For the text-containing cell, return its midpoint in (X, Y) coordinate format. 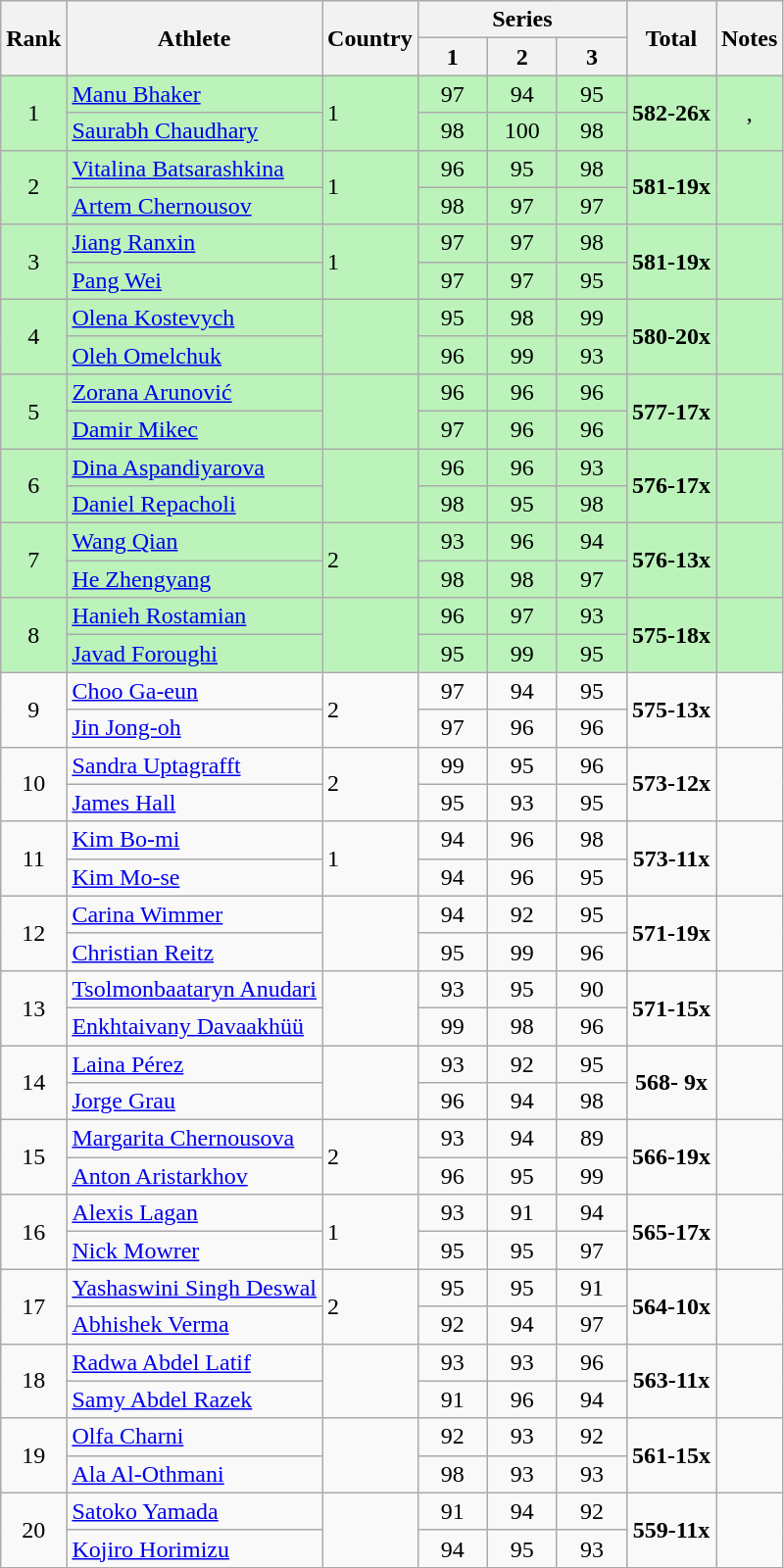
James Hall (194, 803)
6 (33, 486)
Total (670, 38)
Vitalina Batsarashkina (194, 169)
Nick Mowrer (194, 1250)
15 (33, 1157)
Artem Chernousov (194, 206)
89 (592, 1139)
559-11x (670, 1530)
12 (33, 933)
575-18x (670, 635)
Series (521, 20)
565-17x (670, 1232)
Yashaswini Singh Deswal (194, 1288)
Satoko Yamada (194, 1511)
Choo Ga-eun (194, 691)
13 (33, 1007)
16 (33, 1232)
566-19x (670, 1157)
Country (370, 38)
Notes (749, 38)
18 (33, 1381)
11 (33, 858)
580-20x (670, 336)
573-12x (670, 784)
90 (592, 989)
564-10x (670, 1306)
Kim Bo-mi (194, 840)
Manu Bhaker (194, 94)
Carina Wimmer (194, 914)
10 (33, 784)
17 (33, 1306)
577-17x (670, 411)
Pang Wei (194, 280)
Abhishek Verma (194, 1325)
Anton Aristarkhov (194, 1176)
Kim Mo-se (194, 877)
100 (521, 131)
He Zhengyang (194, 579)
575-13x (670, 710)
Jiang Ranxin (194, 243)
Olfa Charni (194, 1437)
Daniel Repacholi (194, 505)
Jin Jong-oh (194, 728)
571-19x (670, 933)
576-13x (670, 561)
Olena Kostevych (194, 318)
Athlete (194, 38)
568- 9x (670, 1082)
Zorana Arunović (194, 392)
19 (33, 1455)
, (749, 113)
Enkhtaivany Davaakhüü (194, 1026)
Ala Al-Othmani (194, 1474)
561-15x (670, 1455)
9 (33, 710)
14 (33, 1082)
Alexis Lagan (194, 1213)
Margarita Chernousova (194, 1139)
Damir Mikec (194, 429)
Radwa Abdel Latif (194, 1362)
20 (33, 1530)
Jorge Grau (194, 1102)
Saurabh Chaudhary (194, 131)
7 (33, 561)
Dina Aspandiyarova (194, 467)
Laina Pérez (194, 1063)
Samy Abdel Razek (194, 1399)
Oleh Omelchuk (194, 355)
Sandra Uptagrafft (194, 765)
573-11x (670, 858)
582-26x (670, 113)
563-11x (670, 1381)
Kojiro Horimizu (194, 1548)
Wang Qian (194, 542)
Rank (33, 38)
Christian Reitz (194, 952)
8 (33, 635)
Javad Foroughi (194, 654)
5 (33, 411)
Hanieh Rostamian (194, 616)
Tsolmonbaataryn Anudari (194, 989)
571-15x (670, 1007)
4 (33, 336)
576-17x (670, 486)
